From the cell containing the given text, extract its center point as [x, y] coordinate. 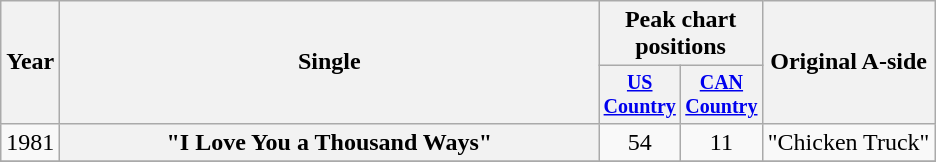
Peak chartpositions [680, 34]
11 [722, 142]
54 [640, 142]
Original A-side [848, 62]
"I Love You a Thousand Ways" [330, 142]
Year [30, 62]
Single [330, 62]
"Chicken Truck" [848, 142]
CAN Country [722, 94]
US Country [640, 94]
1981 [30, 142]
